Return (x, y) of the center of cell containing provided text 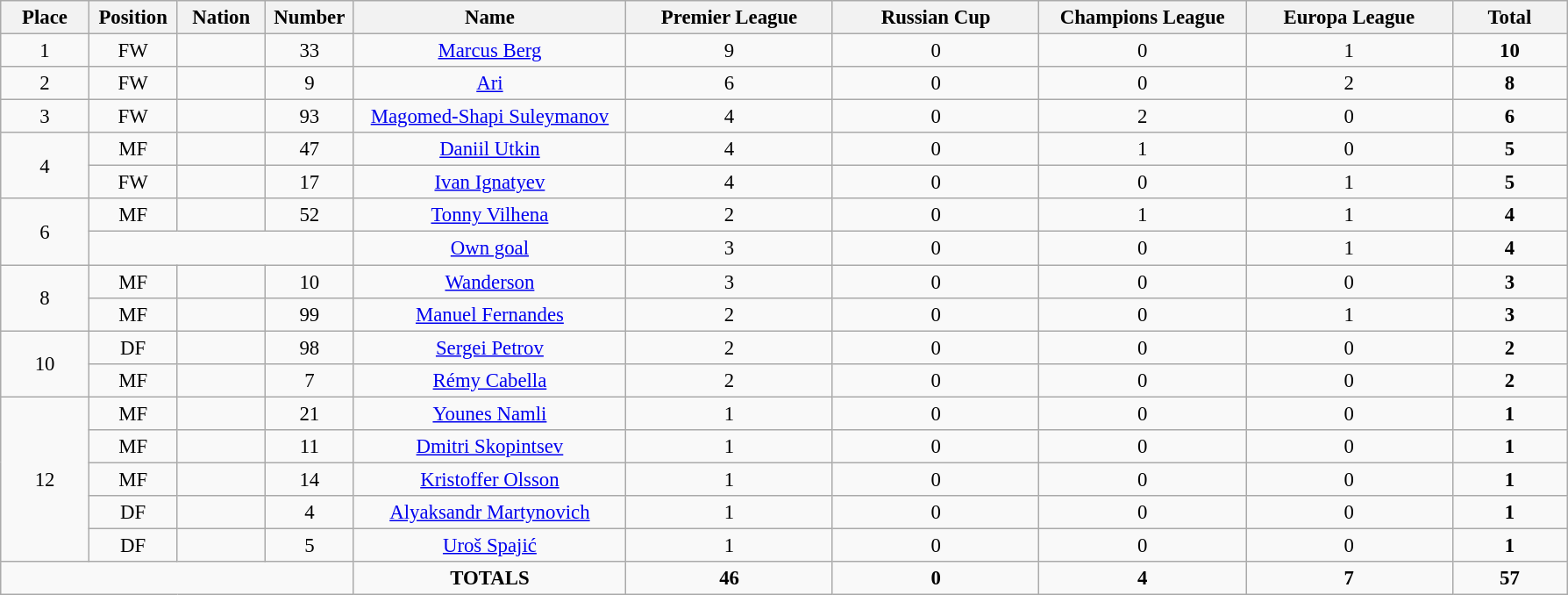
Manuel Fernandes (489, 314)
98 (310, 348)
Kristoffer Olsson (489, 479)
Europa League (1349, 18)
Daniil Utkin (489, 149)
Name (489, 18)
93 (310, 117)
Nation (221, 18)
57 (1510, 578)
14 (310, 479)
52 (310, 215)
Dmitri Skopintsev (489, 447)
Tonny Vilhena (489, 215)
17 (310, 183)
TOTALS (489, 578)
Rémy Cabella (489, 380)
Alyaksandr Martynovich (489, 513)
Magomed-Shapi Suleymanov (489, 117)
11 (310, 447)
46 (730, 578)
Number (310, 18)
Total (1510, 18)
Champions League (1143, 18)
Younes Namli (489, 413)
Sergei Petrov (489, 348)
33 (310, 51)
Own goal (489, 248)
99 (310, 314)
Position (133, 18)
12 (46, 479)
Premier League (730, 18)
Wanderson (489, 282)
21 (310, 413)
Marcus Berg (489, 51)
Russian Cup (936, 18)
Place (46, 18)
Uroš Spajić (489, 545)
47 (310, 149)
Ari (489, 83)
Ivan Ignatyev (489, 183)
